Pinpoint the cell where the given text exists, returning its (X, Y) midpoint coordinate. 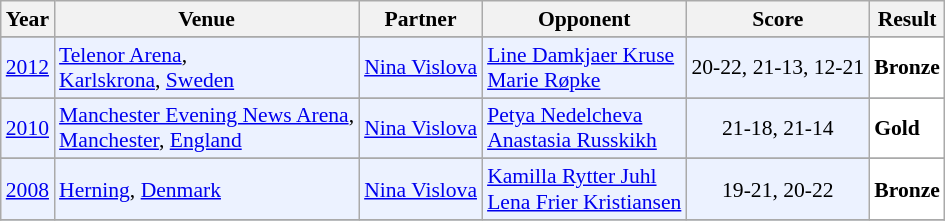
2008 (28, 190)
Venue (206, 19)
Line Damkjaer Kruse Marie Røpke (584, 68)
Gold (907, 128)
Manchester Evening News Arena, Manchester, England (206, 128)
Herning, Denmark (206, 190)
Telenor Arena, Karlskrona, Sweden (206, 68)
Score (778, 19)
Year (28, 19)
20-22, 21-13, 12-21 (778, 68)
Kamilla Rytter Juhl Lena Frier Kristiansen (584, 190)
Petya Nedelcheva Anastasia Russkikh (584, 128)
19-21, 20-22 (778, 190)
Partner (420, 19)
21-18, 21-14 (778, 128)
2012 (28, 68)
2010 (28, 128)
Opponent (584, 19)
Result (907, 19)
